Provide the (x, y) coordinate of the cell's center where the given text is located.  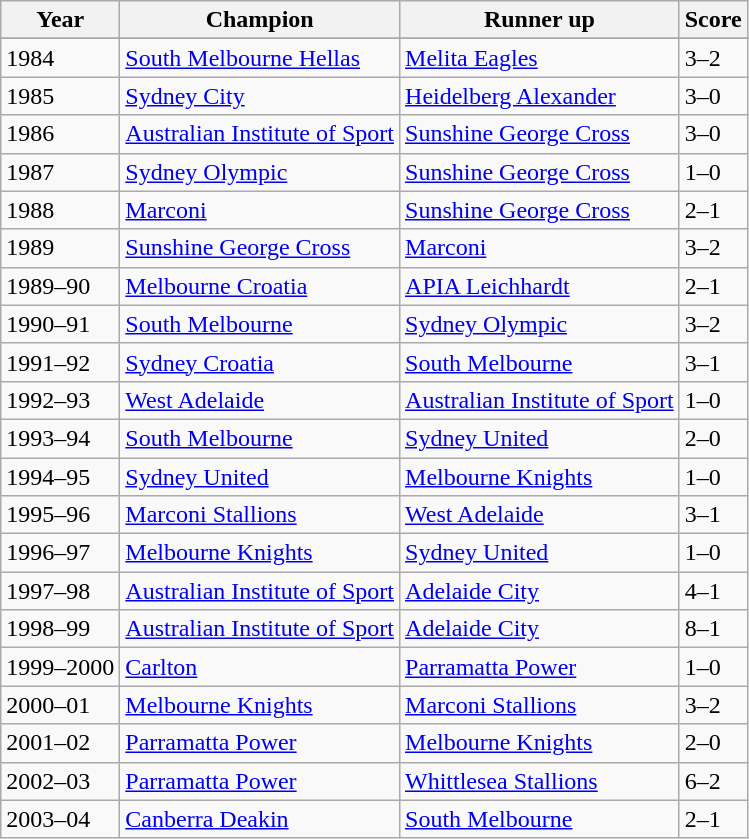
South Melbourne Hellas (260, 58)
1993–94 (60, 438)
1986 (60, 134)
Melita Eagles (540, 58)
2001–02 (60, 743)
Champion (260, 20)
1988 (60, 210)
Carlton (260, 667)
1999–2000 (60, 667)
1991–92 (60, 362)
1985 (60, 96)
Canberra Deakin (260, 819)
1989–90 (60, 286)
1994–95 (60, 477)
4–1 (713, 591)
2000–01 (60, 705)
Melbourne Croatia (260, 286)
Year (60, 20)
1997–98 (60, 591)
1984 (60, 58)
1996–97 (60, 553)
Whittlesea Stallions (540, 781)
APIA Leichhardt (540, 286)
8–1 (713, 629)
1992–93 (60, 400)
6–2 (713, 781)
1987 (60, 172)
Sydney City (260, 96)
Runner up (540, 20)
2002–03 (60, 781)
1989 (60, 248)
1990–91 (60, 324)
Sydney Croatia (260, 362)
1995–96 (60, 515)
Score (713, 20)
2003–04 (60, 819)
Heidelberg Alexander (540, 96)
1998–99 (60, 629)
